Output the (X, Y) coordinate of the center of the cell containing the given text.  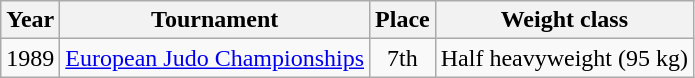
European Judo Championships (215, 58)
Year (30, 20)
Tournament (215, 20)
1989 (30, 58)
Place (403, 20)
7th (403, 58)
Weight class (564, 20)
Half heavyweight (95 kg) (564, 58)
